Extract the (x, y) coordinate from the center of the cell holding the provided text.  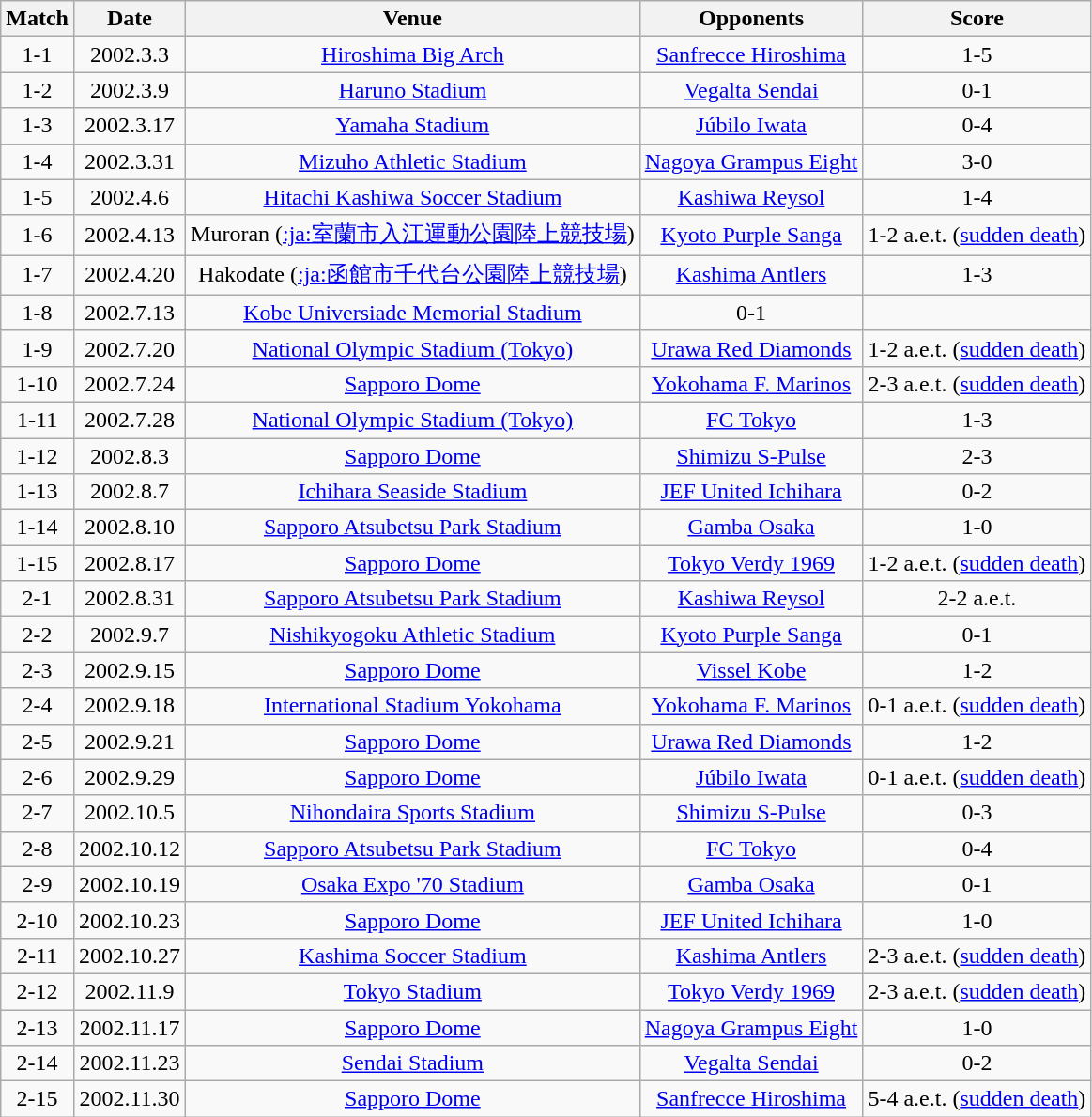
2-7 (38, 813)
2002.7.20 (130, 348)
Date (130, 19)
2002.10.27 (130, 956)
2-6 (38, 777)
2002.3.31 (130, 161)
2002.10.19 (130, 884)
2002.9.7 (130, 635)
3-0 (977, 161)
Kashima Soccer Stadium (413, 956)
Mizuho Athletic Stadium (413, 161)
1-7 (38, 276)
2002.8.31 (130, 599)
Kobe Universiade Memorial Stadium (413, 313)
2002.8.7 (130, 492)
2002.8.3 (130, 455)
Osaka Expo '70 Stadium (413, 884)
Yamaha Stadium (413, 126)
2-4 (38, 706)
2-11 (38, 956)
2002.3.9 (130, 90)
Score (977, 19)
2002.3.17 (130, 126)
Hiroshima Big Arch (413, 54)
2002.10.12 (130, 849)
2002.9.21 (130, 742)
International Stadium Yokohama (413, 706)
Opponents (751, 19)
2002.3.3 (130, 54)
1-9 (38, 348)
2002.10.5 (130, 813)
Vissel Kobe (751, 670)
2002.7.28 (130, 420)
2002.9.15 (130, 670)
5-4 a.e.t. (sudden death) (977, 1099)
Sendai Stadium (413, 1063)
2-10 (38, 920)
2002.7.24 (130, 384)
2-9 (38, 884)
2-13 (38, 1028)
2-14 (38, 1063)
2002.7.13 (130, 313)
1-12 (38, 455)
2-2 (38, 635)
2002.10.23 (130, 920)
2002.11.23 (130, 1063)
2-15 (38, 1099)
Nishikyogoku Athletic Stadium (413, 635)
1-11 (38, 420)
Ichihara Seaside Stadium (413, 492)
Hakodate (:ja:函館市千代台公園陸上競技場) (413, 276)
1-6 (38, 235)
2-1 (38, 599)
Nihondaira Sports Stadium (413, 813)
2002.11.30 (130, 1099)
1-13 (38, 492)
Muroran (:ja:室蘭市入江運動公園陸上競技場) (413, 235)
2002.9.29 (130, 777)
0-3 (977, 813)
Hitachi Kashiwa Soccer Stadium (413, 197)
2002.4.6 (130, 197)
1-1 (38, 54)
2002.4.13 (130, 235)
2-8 (38, 849)
1-15 (38, 563)
2002.4.20 (130, 276)
1-14 (38, 528)
2002.11.9 (130, 991)
Haruno Stadium (413, 90)
2-5 (38, 742)
Match (38, 19)
1-8 (38, 313)
1-10 (38, 384)
2-2 a.e.t. (977, 599)
2002.8.10 (130, 528)
2-12 (38, 991)
Venue (413, 19)
Tokyo Stadium (413, 991)
2002.9.18 (130, 706)
2002.8.17 (130, 563)
2002.11.17 (130, 1028)
